Detect which cell encompasses the target text, then output its (x, y) center coordinate. 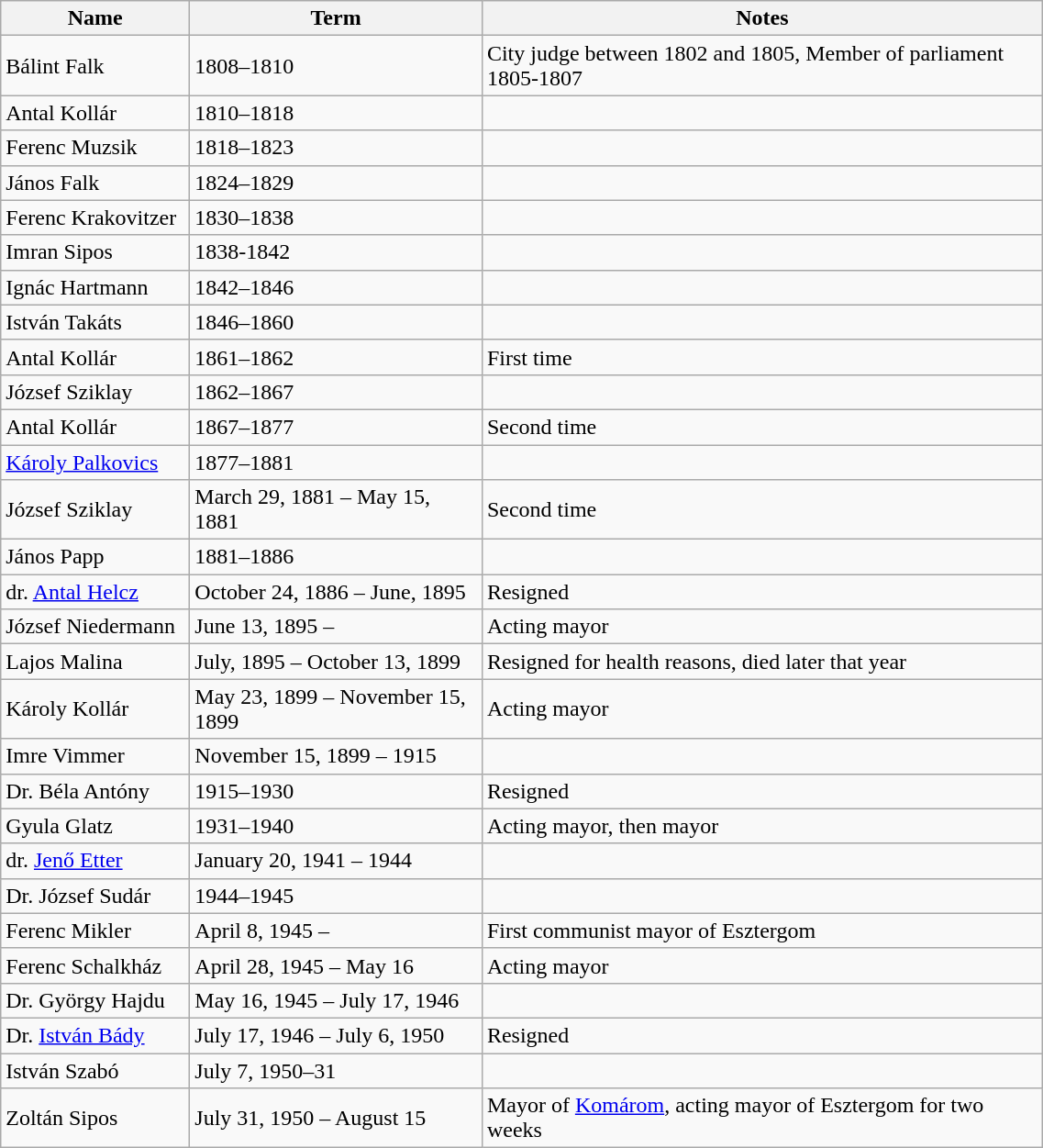
János Papp (95, 557)
Name (95, 18)
First communist mayor of Esztergom (761, 931)
July, 1895 – October 13, 1899 (336, 662)
dr. Antal Helcz (95, 592)
János Falk (95, 183)
1810–1818 (336, 113)
Ignác Hartmann (95, 287)
dr. Jenő Etter (95, 861)
József Niedermann (95, 627)
István Takáts (95, 322)
Bálint Falk (95, 66)
June 13, 1895 – (336, 627)
Ferenc Krakovitzer (95, 217)
Imre Vimmer (95, 756)
István Szabó (95, 1071)
Dr. György Hajdu (95, 1000)
Dr. Béla Antóny (95, 791)
Imran Sipos (95, 252)
Acting mayor, then mayor (761, 826)
Mayor of Komárom, acting mayor of Esztergom for two weeks (761, 1118)
1846–1860 (336, 322)
July 17, 1946 – July 6, 1950 (336, 1035)
Dr. István Bády (95, 1035)
Károly Kollár (95, 708)
1824–1829 (336, 183)
Dr. József Sudár (95, 896)
1944–1945 (336, 896)
Notes (761, 18)
May 23, 1899 – November 15, 1899 (336, 708)
Ferenc Muzsik (95, 148)
April 8, 1945 – (336, 931)
First time (761, 357)
1818–1823 (336, 148)
City judge between 1802 and 1805, Member of parliament 1805-1807 (761, 66)
1915–1930 (336, 791)
Ferenc Schalkház (95, 965)
Zoltán Sipos (95, 1118)
1881–1886 (336, 557)
July 31, 1950 – August 15 (336, 1118)
1867–1877 (336, 427)
July 7, 1950–31 (336, 1071)
Lajos Malina (95, 662)
Károly Palkovics (95, 462)
1830–1838 (336, 217)
1838-1842 (336, 252)
Resigned for health reasons, died later that year (761, 662)
1861–1862 (336, 357)
April 28, 1945 – May 16 (336, 965)
January 20, 1941 – 1944 (336, 861)
November 15, 1899 – 1915 (336, 756)
1808–1810 (336, 66)
Gyula Glatz (95, 826)
1842–1846 (336, 287)
May 16, 1945 – July 17, 1946 (336, 1000)
Ferenc Mikler (95, 931)
1877–1881 (336, 462)
1862–1867 (336, 392)
October 24, 1886 – June, 1895 (336, 592)
Term (336, 18)
1931–1940 (336, 826)
March 29, 1881 – May 15, 1881 (336, 510)
